Return (X, Y) of the center of cell containing provided text 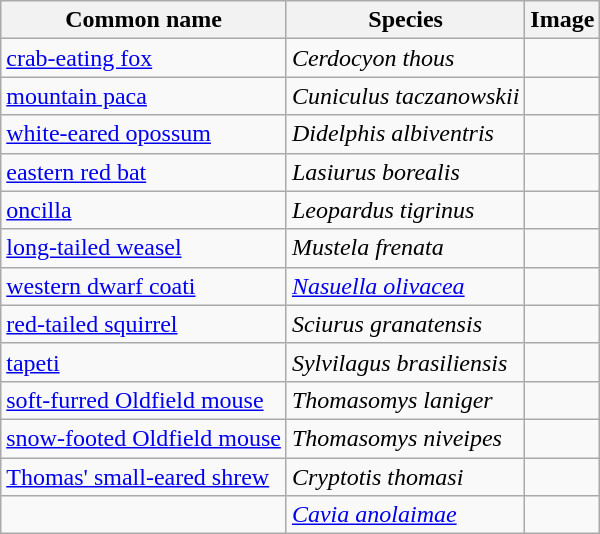
soft-furred Oldfield mouse (144, 400)
Thomasomys laniger (405, 400)
snow-footed Oldfield mouse (144, 438)
Image (562, 20)
Species (405, 20)
Mustela frenata (405, 248)
Cryptotis thomasi (405, 477)
Thomas' small-eared shrew (144, 477)
Lasiurus borealis (405, 172)
Cavia anolaimae (405, 515)
crab-eating fox (144, 58)
Nasuella olivacea (405, 286)
western dwarf coati (144, 286)
red-tailed squirrel (144, 324)
mountain paca (144, 96)
long-tailed weasel (144, 248)
oncilla (144, 210)
Common name (144, 20)
Sciurus granatensis (405, 324)
tapeti (144, 362)
eastern red bat (144, 172)
Didelphis albiventris (405, 134)
Thomasomys niveipes (405, 438)
Cerdocyon thous (405, 58)
Leopardus tigrinus (405, 210)
white-eared opossum (144, 134)
Sylvilagus brasiliensis (405, 362)
Cuniculus taczanowskii (405, 96)
